For the text-containing cell, return its midpoint in (x, y) coordinate format. 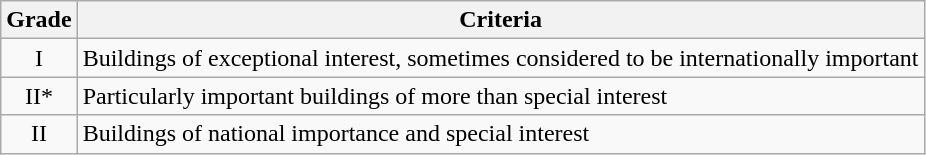
Buildings of exceptional interest, sometimes considered to be internationally important (500, 58)
Particularly important buildings of more than special interest (500, 96)
II* (39, 96)
Grade (39, 20)
I (39, 58)
II (39, 134)
Criteria (500, 20)
Buildings of national importance and special interest (500, 134)
